Return (X, Y) of the center of cell containing provided text 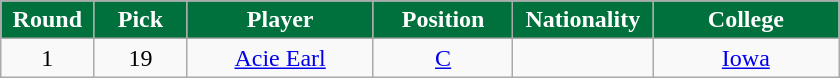
19 (140, 58)
C (443, 58)
College (746, 20)
Pick (140, 20)
Nationality (583, 20)
Iowa (746, 58)
1 (48, 58)
Round (48, 20)
Acie Earl (280, 58)
Position (443, 20)
Player (280, 20)
